Return [x, y] of the center of cell containing provided text 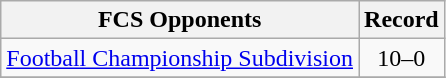
Record [402, 20]
10–0 [402, 58]
FCS Opponents [180, 20]
Football Championship Subdivision [180, 58]
